From the cell containing the given text, extract its center point as (X, Y) coordinate. 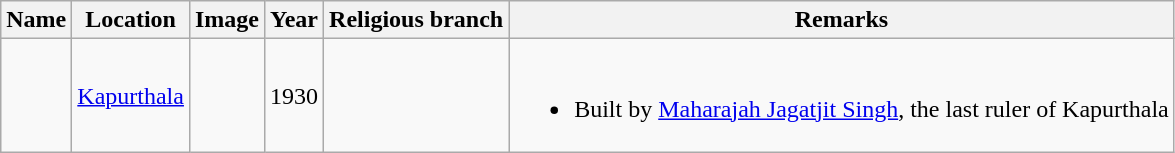
Location (131, 20)
Image (226, 20)
Remarks (842, 20)
Built by Maharajah Jagatjit Singh, the last ruler of Kapurthala (842, 96)
1930 (294, 96)
Religious branch (416, 20)
Kapurthala (131, 96)
Year (294, 20)
Name (36, 20)
